Capture the cell that displays the provided text and extract its (x, y) central coordinate. 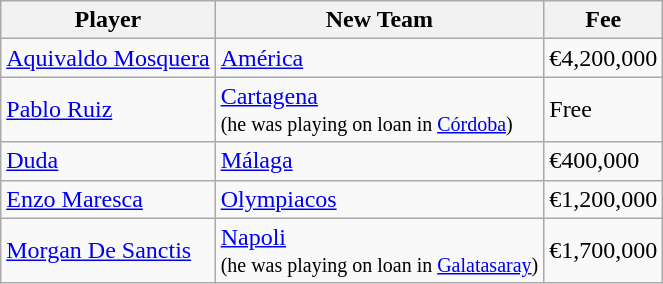
Enzo Maresca (108, 199)
Fee (604, 20)
€1,200,000 (604, 199)
Olympiacos (380, 199)
Málaga (380, 161)
América (380, 58)
Free (604, 110)
€4,200,000 (604, 58)
Napoli(he was playing on loan in Galatasaray) (380, 250)
Morgan De Sanctis (108, 250)
Cartagena(he was playing on loan in Córdoba) (380, 110)
Duda (108, 161)
Player (108, 20)
€1,700,000 (604, 250)
€400,000 (604, 161)
New Team (380, 20)
Pablo Ruiz (108, 110)
Aquivaldo Mosquera (108, 58)
